Extract the (X, Y) coordinate from the center of the cell holding the provided text.  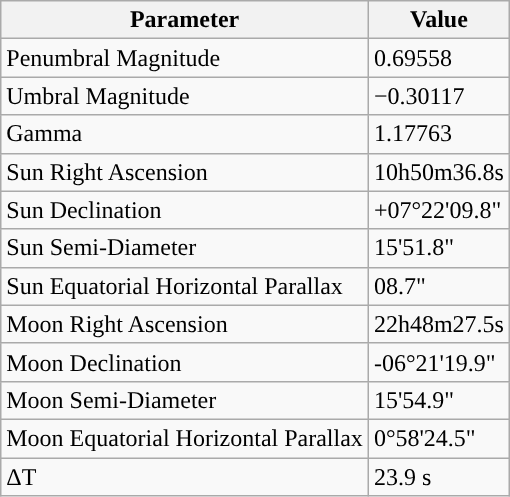
1.17763 (438, 134)
0.69558 (438, 58)
Moon Declination (185, 362)
ΔT (185, 477)
Sun Declination (185, 210)
0°58'24.5" (438, 438)
Penumbral Magnitude (185, 58)
Parameter (185, 20)
Sun Equatorial Horizontal Parallax (185, 286)
10h50m36.8s (438, 172)
15'54.9" (438, 400)
08.7" (438, 286)
Gamma (185, 134)
+07°22'09.8" (438, 210)
Moon Right Ascension (185, 324)
-06°21'19.9" (438, 362)
15'51.8" (438, 248)
Value (438, 20)
Sun Semi-Diameter (185, 248)
22h48m27.5s (438, 324)
Moon Equatorial Horizontal Parallax (185, 438)
Umbral Magnitude (185, 96)
23.9 s (438, 477)
Moon Semi-Diameter (185, 400)
−0.30117 (438, 96)
Sun Right Ascension (185, 172)
